Provide the (X, Y) coordinate of the cell's center where the given text is located.  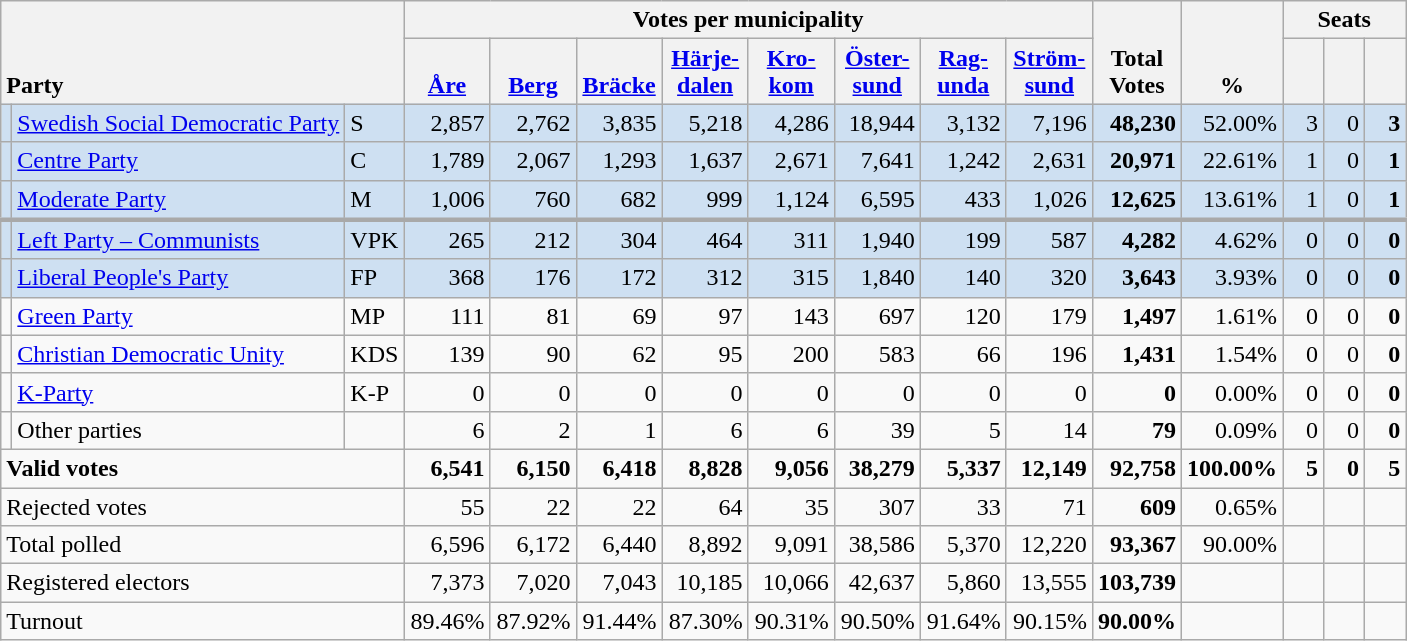
66 (963, 354)
4,282 (1136, 240)
320 (1049, 278)
91.64% (963, 621)
2,857 (447, 123)
2,762 (533, 123)
C (374, 161)
311 (791, 240)
139 (447, 354)
2,067 (533, 161)
1,840 (877, 278)
Left Party – Communists (178, 240)
90.31% (791, 621)
Registered electors (202, 583)
Turnout (202, 621)
Liberal People's Party (178, 278)
Berg (533, 72)
71 (1049, 507)
MP (374, 316)
Seats (1344, 20)
0.65% (1232, 507)
1,431 (1136, 354)
587 (1049, 240)
0.00% (1232, 392)
3,643 (1136, 278)
Votes per municipality (748, 20)
13,555 (1049, 583)
90 (533, 354)
Valid votes (202, 468)
9,056 (791, 468)
8,828 (705, 468)
3,132 (963, 123)
87.30% (705, 621)
7,196 (1049, 123)
89.46% (447, 621)
10,185 (705, 583)
81 (533, 316)
95 (705, 354)
97 (705, 316)
Other parties (178, 430)
Green Party (178, 316)
265 (447, 240)
6,440 (619, 545)
2,671 (791, 161)
93,367 (1136, 545)
KDS (374, 354)
5,370 (963, 545)
Party (202, 52)
7,641 (877, 161)
90.50% (877, 621)
39 (877, 430)
609 (1136, 507)
K-Party (178, 392)
3.93% (1232, 278)
1.54% (1232, 354)
62 (619, 354)
38,279 (877, 468)
9,091 (791, 545)
3,835 (619, 123)
111 (447, 316)
6,596 (447, 545)
Rejected votes (202, 507)
7,043 (619, 583)
Kro- kom (791, 72)
1,940 (877, 240)
307 (877, 507)
38,586 (877, 545)
48,230 (1136, 123)
90.15% (1049, 621)
5,337 (963, 468)
0.09% (1232, 430)
143 (791, 316)
Centre Party (178, 161)
Total polled (202, 545)
92,758 (1136, 468)
M (374, 200)
35 (791, 507)
179 (1049, 316)
5,218 (705, 123)
2 (533, 430)
12,220 (1049, 545)
4.62% (1232, 240)
% (1232, 52)
1,637 (705, 161)
6,172 (533, 545)
Moderate Party (178, 200)
212 (533, 240)
55 (447, 507)
Härje- dalen (705, 72)
5,860 (963, 583)
79 (1136, 430)
2,631 (1049, 161)
7,020 (533, 583)
Total Votes (1136, 52)
42,637 (877, 583)
697 (877, 316)
6,595 (877, 200)
87.92% (533, 621)
464 (705, 240)
999 (705, 200)
69 (619, 316)
368 (447, 278)
13.61% (1232, 200)
VPK (374, 240)
1,497 (1136, 316)
120 (963, 316)
1,293 (619, 161)
304 (619, 240)
8,892 (705, 545)
176 (533, 278)
6,418 (619, 468)
FP (374, 278)
583 (877, 354)
172 (619, 278)
196 (1049, 354)
22.61% (1232, 161)
6,150 (533, 468)
760 (533, 200)
1,242 (963, 161)
20,971 (1136, 161)
Ström- sund (1049, 72)
K-P (374, 392)
Rag- unda (963, 72)
199 (963, 240)
Bräcke (619, 72)
1,006 (447, 200)
1.61% (1232, 316)
33 (963, 507)
4,286 (791, 123)
312 (705, 278)
1,026 (1049, 200)
Swedish Social Democratic Party (178, 123)
S (374, 123)
140 (963, 278)
91.44% (619, 621)
7,373 (447, 583)
14 (1049, 430)
12,149 (1049, 468)
52.00% (1232, 123)
103,739 (1136, 583)
100.00% (1232, 468)
Öster- sund (877, 72)
315 (791, 278)
1,789 (447, 161)
Åre (447, 72)
10,066 (791, 583)
433 (963, 200)
1,124 (791, 200)
18,944 (877, 123)
12,625 (1136, 200)
200 (791, 354)
Christian Democratic Unity (178, 354)
6,541 (447, 468)
682 (619, 200)
64 (705, 507)
